Output the (x, y) coordinate of the center of the cell containing the given text.  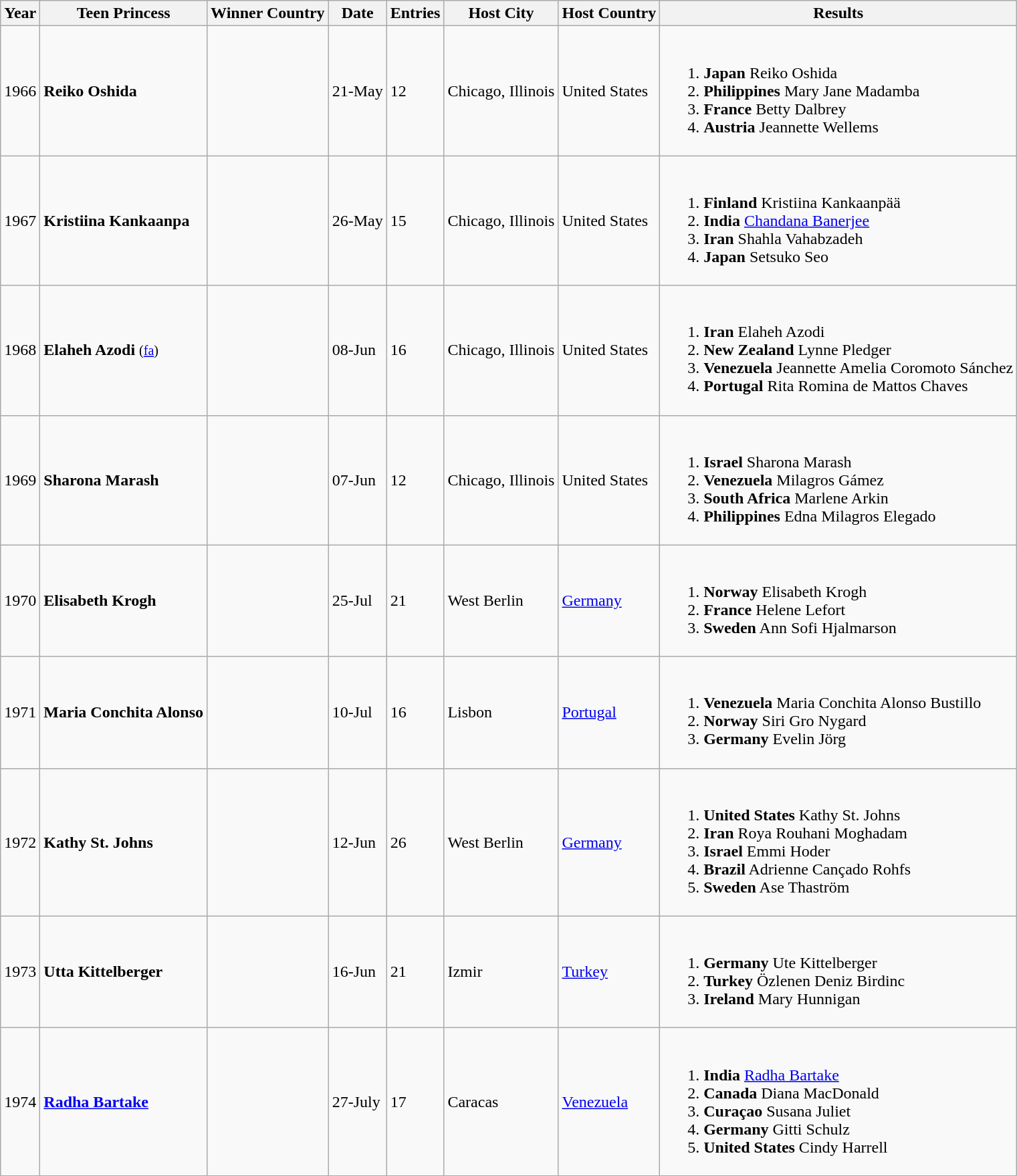
1968 (20, 350)
Israel Sharona MarashVenezuela Milagros GámezSouth Africa Marlene ArkinPhilippines Edna Milagros Elegado (838, 480)
Results (838, 13)
United States Kathy St. JohnsIran Roya Rouhani MoghadamIsrael Emmi HoderBrazil Adrienne Cançado RohfsSweden Ase Thaström (838, 842)
25-Jul (357, 600)
Elaheh Azodi (fa) (124, 350)
1969 (20, 480)
Venezuela Maria Conchita Alonso BustilloNorway Siri Gro NygardGermany Evelin Jörg (838, 713)
1972 (20, 842)
12-Jun (357, 842)
21-May (357, 91)
Turkey (609, 972)
Caracas (501, 1102)
Venezuela (609, 1102)
1973 (20, 972)
27-July (357, 1102)
Host Country (609, 13)
Sharona Marash (124, 480)
17 (415, 1102)
Teen Princess (124, 13)
1970 (20, 600)
Year (20, 13)
Iran Elaheh AzodiNew Zealand Lynne PledgerVenezuela Jeannette Amelia Coromoto SánchezPortugal Rita Romina de Mattos Chaves (838, 350)
07-Jun (357, 480)
Finland Kristiina KankaanpääIndia Chandana BanerjeeIran Shahla VahabzadehJapan Setsuko Seo (838, 221)
1974 (20, 1102)
Portugal (609, 713)
Elisabeth Krogh (124, 600)
Radha Bartake (124, 1102)
10-Jul (357, 713)
1971 (20, 713)
Japan Reiko OshidaPhilippines Mary Jane MadambaFrance Betty DalbreyAustria Jeannette Wellems (838, 91)
16-Jun (357, 972)
08-Jun (357, 350)
Entries (415, 13)
26-May (357, 221)
Norway Elisabeth KroghFrance Helene LefortSweden Ann Sofi Hjalmarson (838, 600)
26 (415, 842)
Winner Country (268, 13)
1966 (20, 91)
Reiko Oshida (124, 91)
Maria Conchita Alonso (124, 713)
Utta Kittelberger (124, 972)
Kathy St. Johns (124, 842)
India Radha BartakeCanada Diana MacDonaldCuraçao Susana JulietGermany Gitti SchulzUnited States Cindy Harrell (838, 1102)
15 (415, 221)
Kristiina Kankaanpa (124, 221)
Lisbon (501, 713)
Germany Ute KittelbergerTurkey Özlenen Deniz BirdincIreland Mary Hunnigan (838, 972)
1967 (20, 221)
Date (357, 13)
Host City (501, 13)
Izmir (501, 972)
